Pinpoint the cell where the given text exists, returning its [x, y] midpoint coordinate. 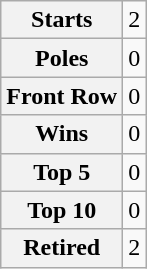
Starts [62, 20]
Front Row [62, 96]
Wins [62, 134]
Poles [62, 58]
Top 10 [62, 210]
Top 5 [62, 172]
Retired [62, 248]
